Capture the cell that displays the provided text and extract its [X, Y] central coordinate. 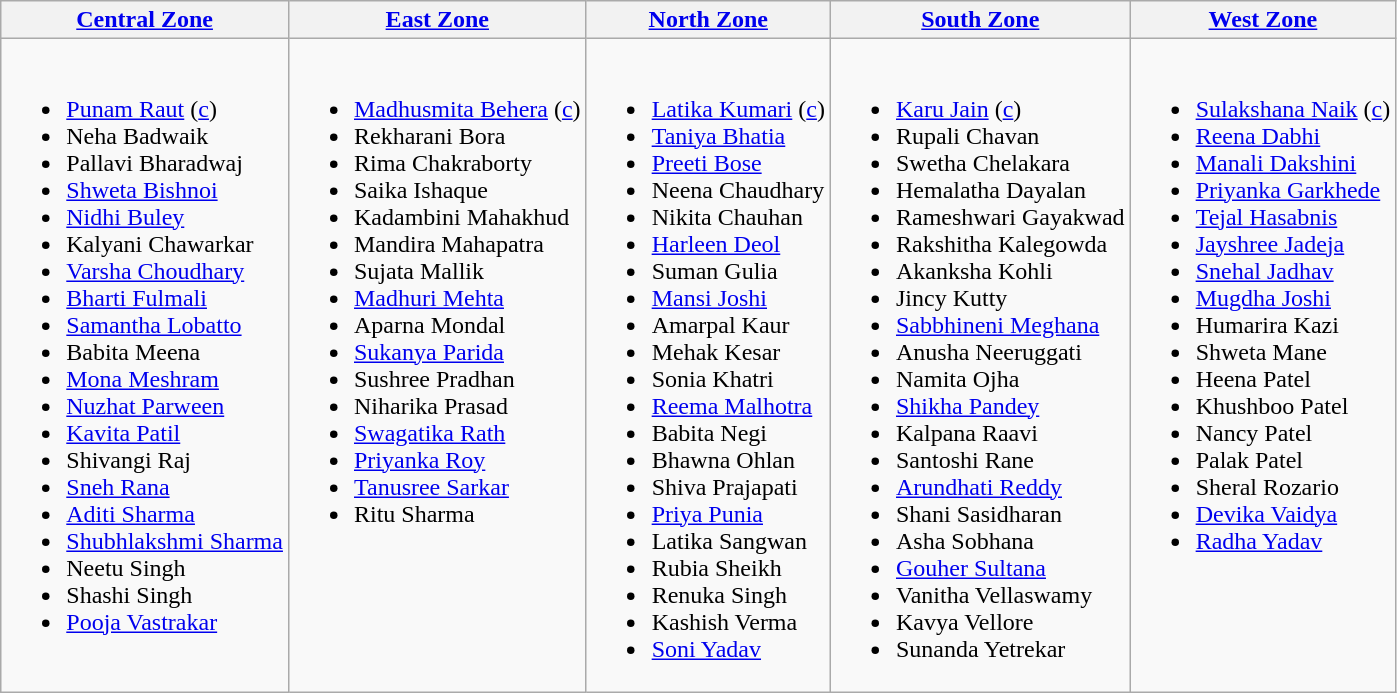
Central Zone [145, 20]
North Zone [708, 20]
East Zone [437, 20]
South Zone [980, 20]
West Zone [1263, 20]
